Capture the cell that displays the provided text and extract its [X, Y] central coordinate. 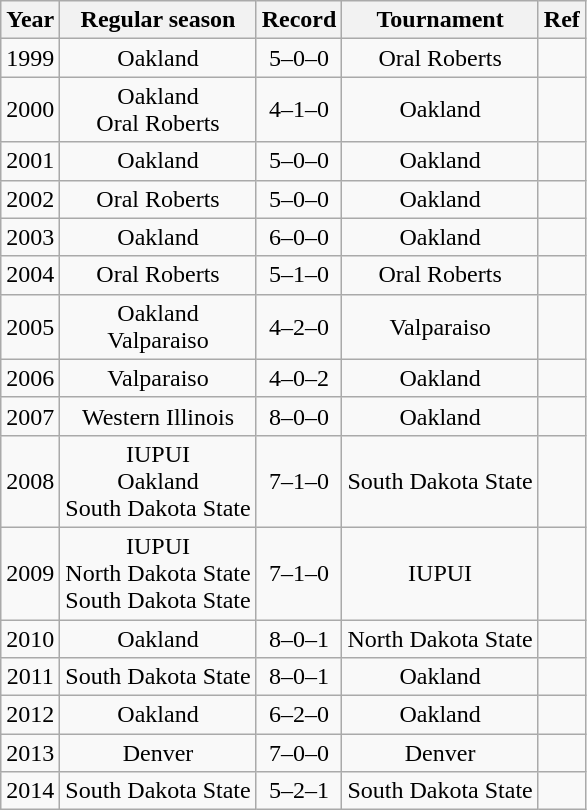
2006 [30, 378]
2013 [30, 753]
2004 [30, 275]
IUPUIOaklandSouth Dakota State [158, 481]
Regular season [158, 20]
2014 [30, 791]
8–0–0 [299, 416]
2009 [30, 573]
Record [299, 20]
2001 [30, 161]
4–1–0 [299, 110]
1999 [30, 58]
2011 [30, 677]
2005 [30, 326]
5–1–0 [299, 275]
OaklandOral Roberts [158, 110]
6–2–0 [299, 715]
2010 [30, 639]
Ref [562, 20]
2002 [30, 199]
Year [30, 20]
2000 [30, 110]
7–0–0 [299, 753]
2007 [30, 416]
2008 [30, 481]
IUPUINorth Dakota StateSouth Dakota State [158, 573]
IUPUI [440, 573]
6–0–0 [299, 237]
Western Illinois [158, 416]
2012 [30, 715]
North Dakota State [440, 639]
Tournament [440, 20]
5–2–1 [299, 791]
4–0–2 [299, 378]
2003 [30, 237]
OaklandValparaiso [158, 326]
4–2–0 [299, 326]
